Detect which cell encompasses the target text, then output its [X, Y] center coordinate. 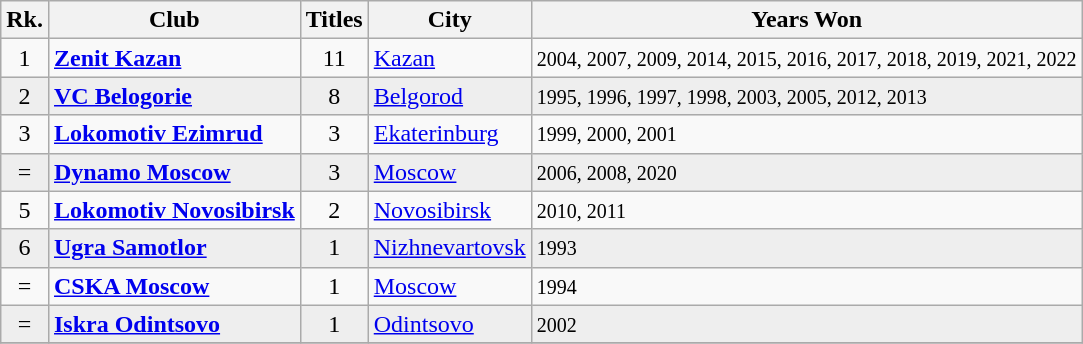
Odintsovo [450, 324]
1994 [806, 286]
Dynamo Moscow [174, 172]
Rk. [25, 20]
1993 [806, 248]
8 [334, 96]
City [450, 20]
2004, 2007, 2009, 2014, 2015, 2016, 2017, 2018, 2019, 2021, 2022 [806, 58]
Belgorod [450, 96]
2006, 2008, 2020 [806, 172]
Nizhnevartovsk [450, 248]
1999, 2000, 2001 [806, 134]
CSKA Moscow [174, 286]
Zenit Kazan [174, 58]
6 [25, 248]
11 [334, 58]
2002 [806, 324]
2010, 2011 [806, 210]
Lokomotiv Novosibirsk [174, 210]
Novosibirsk [450, 210]
Iskra Odintsovo [174, 324]
VC Belogorie [174, 96]
1995, 1996, 1997, 1998, 2003, 2005, 2012, 2013 [806, 96]
Years Won [806, 20]
Kazan [450, 58]
5 [25, 210]
Lokomotiv Ezimrud [174, 134]
Ugra Samotlor [174, 248]
Club [174, 20]
Titles [334, 20]
Ekaterinburg [450, 134]
